Return [X, Y] of the center of cell containing provided text 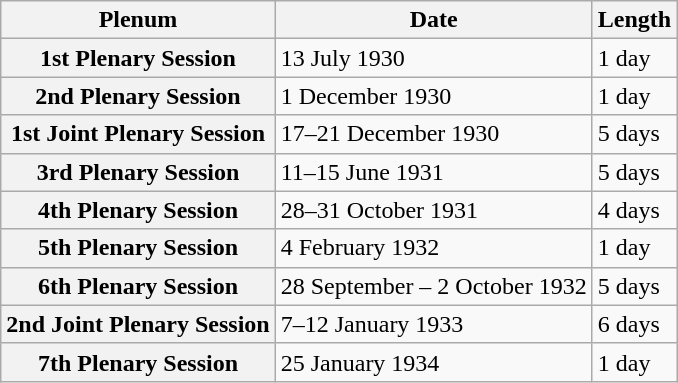
6 days [634, 324]
5th Plenary Session [138, 248]
11–15 June 1931 [434, 172]
7–12 January 1933 [434, 324]
2nd Plenary Session [138, 96]
6th Plenary Session [138, 286]
Plenum [138, 20]
25 January 1934 [434, 362]
7th Plenary Session [138, 362]
1 December 1930 [434, 96]
4 February 1932 [434, 248]
13 July 1930 [434, 58]
1st Plenary Session [138, 58]
1st Joint Plenary Session [138, 134]
Length [634, 20]
28–31 October 1931 [434, 210]
4 days [634, 210]
4th Plenary Session [138, 210]
28 September – 2 October 1932 [434, 286]
17–21 December 1930 [434, 134]
Date [434, 20]
2nd Joint Plenary Session [138, 324]
3rd Plenary Session [138, 172]
